Scan for the cell matching the given text and deliver its [x, y] coordinate at center. 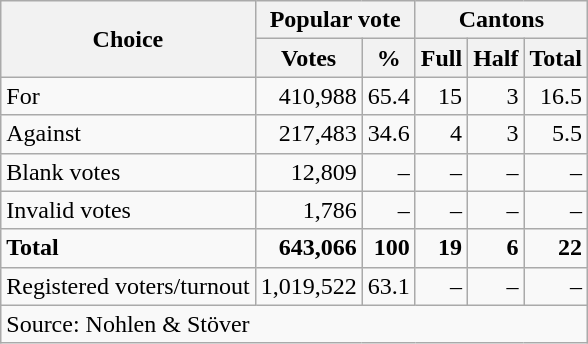
34.6 [388, 134]
Popular vote [335, 20]
6 [496, 248]
19 [441, 248]
4 [441, 134]
Cantons [501, 20]
For [128, 96]
Source: Nohlen & Stöver [294, 324]
Blank votes [128, 172]
Full [441, 58]
1,786 [308, 210]
65.4 [388, 96]
Registered voters/turnout [128, 286]
217,483 [308, 134]
22 [556, 248]
Choice [128, 39]
Half [496, 58]
15 [441, 96]
16.5 [556, 96]
% [388, 58]
5.5 [556, 134]
63.1 [388, 286]
Invalid votes [128, 210]
12,809 [308, 172]
Votes [308, 58]
410,988 [308, 96]
Against [128, 134]
643,066 [308, 248]
100 [388, 248]
1,019,522 [308, 286]
